Return the (X, Y) coordinate for the center point of the cell that contains the specified text.  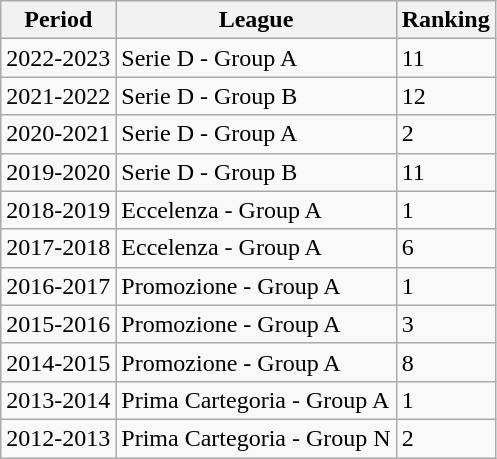
Prima Cartegoria - Group N (256, 438)
2015-2016 (58, 324)
2022-2023 (58, 58)
2019-2020 (58, 172)
Prima Cartegoria - Group A (256, 400)
Ranking (446, 20)
2020-2021 (58, 134)
2017-2018 (58, 248)
2021-2022 (58, 96)
2013-2014 (58, 400)
3 (446, 324)
2012-2013 (58, 438)
6 (446, 248)
League (256, 20)
Period (58, 20)
2016-2017 (58, 286)
2018-2019 (58, 210)
12 (446, 96)
2014-2015 (58, 362)
8 (446, 362)
